Search for the cell housing the specified text and yield its (X, Y) center coordinate. 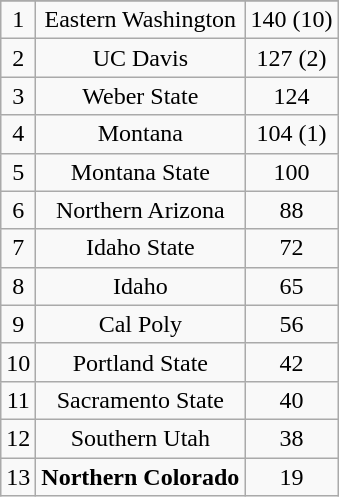
9 (18, 324)
2 (18, 58)
56 (292, 324)
Idaho (140, 286)
8 (18, 286)
Southern Utah (140, 438)
Sacramento State (140, 400)
40 (292, 400)
Montana State (140, 172)
7 (18, 248)
124 (292, 96)
104 (1) (292, 134)
Cal Poly (140, 324)
4 (18, 134)
72 (292, 248)
11 (18, 400)
19 (292, 477)
5 (18, 172)
13 (18, 477)
10 (18, 362)
6 (18, 210)
42 (292, 362)
65 (292, 286)
38 (292, 438)
UC Davis (140, 58)
88 (292, 210)
3 (18, 96)
140 (10) (292, 20)
12 (18, 438)
1 (18, 20)
127 (2) (292, 58)
Portland State (140, 362)
100 (292, 172)
Weber State (140, 96)
Northern Arizona (140, 210)
Eastern Washington (140, 20)
Idaho State (140, 248)
Northern Colorado (140, 477)
Montana (140, 134)
